Scan for the cell matching the given text and deliver its (x, y) coordinate at center. 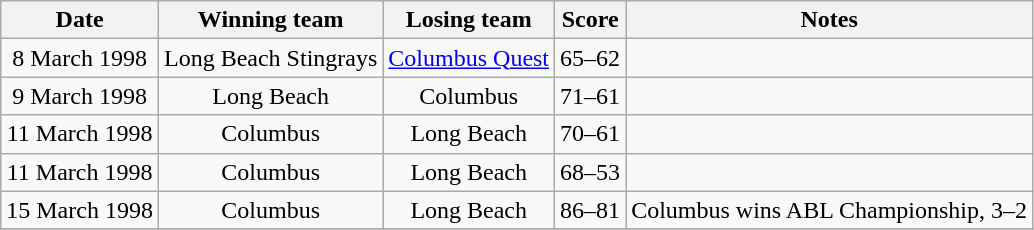
Score (590, 20)
9 March 1998 (80, 96)
Columbus Quest (469, 58)
65–62 (590, 58)
68–53 (590, 172)
86–81 (590, 210)
70–61 (590, 134)
Losing team (469, 20)
Winning team (270, 20)
Long Beach Stingrays (270, 58)
Notes (830, 20)
8 March 1998 (80, 58)
Date (80, 20)
15 March 1998 (80, 210)
71–61 (590, 96)
Columbus wins ABL Championship, 3–2 (830, 210)
